Capture the cell that displays the provided text and extract its (X, Y) central coordinate. 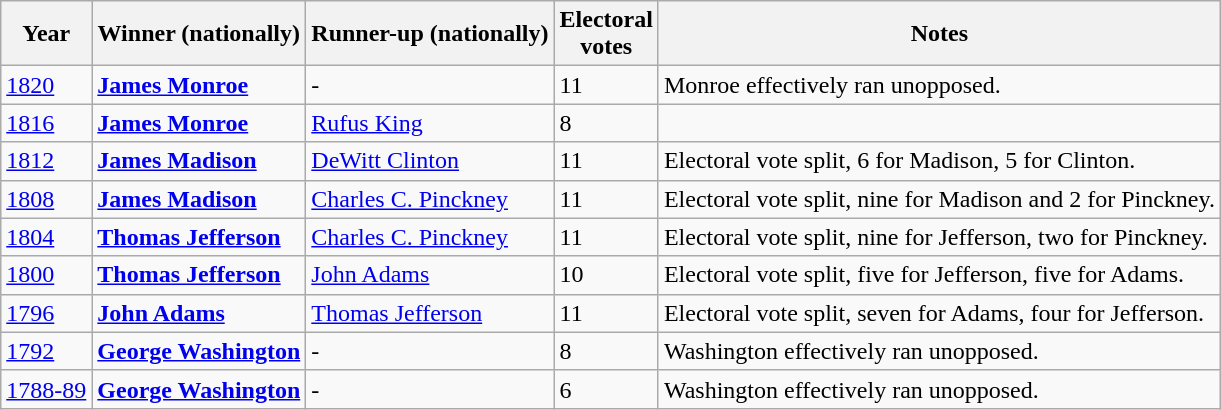
Notes (939, 34)
6 (606, 389)
Electoral vote split, five for Jefferson, five for Adams. (939, 275)
Electoral vote split, nine for Jefferson, two for Pinckney. (939, 237)
1816 (46, 123)
1808 (46, 199)
1820 (46, 85)
Winner (nationally) (199, 34)
1812 (46, 161)
Electoral vote split, nine for Madison and 2 for Pinckney. (939, 199)
1796 (46, 313)
Electoral vote split, 6 for Madison, 5 for Clinton. (939, 161)
Rufus King (430, 123)
Electoralvotes (606, 34)
1788-89 (46, 389)
Runner-up (nationally) (430, 34)
1800 (46, 275)
10 (606, 275)
Monroe effectively ran unopposed. (939, 85)
Electoral vote split, seven for Adams, four for Jefferson. (939, 313)
DeWitt Clinton (430, 161)
Year (46, 34)
1804 (46, 237)
1792 (46, 351)
